Identify which cell holds the provided text, then report its (x, y) central coordinate. 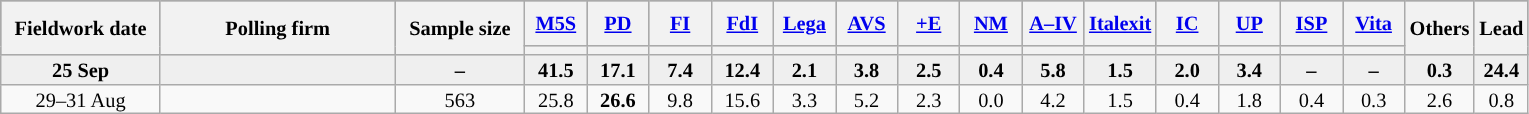
25.8 (556, 98)
9.8 (680, 98)
7.4 (680, 70)
41.5 (556, 70)
0.0 (991, 98)
2.1 (804, 70)
M5S (556, 22)
UP (1249, 22)
Vita (1374, 22)
4.2 (1053, 98)
Polling firm (278, 28)
FdI (742, 22)
5.8 (1053, 70)
3.4 (1249, 70)
29–31 Aug (81, 98)
Others (1440, 28)
24.4 (1501, 70)
IC (1187, 22)
2.3 (929, 98)
25 Sep (81, 70)
Sample size (460, 28)
AVS (867, 22)
3.8 (867, 70)
Italexit (1120, 22)
NM (991, 22)
FI (680, 22)
2.5 (929, 70)
2.6 (1440, 98)
5.2 (867, 98)
0.8 (1501, 98)
3.3 (804, 98)
Fieldwork date (81, 28)
2.0 (1187, 70)
26.6 (618, 98)
ISP (1311, 22)
Lega (804, 22)
17.1 (618, 70)
563 (460, 98)
12.4 (742, 70)
+E (929, 22)
15.6 (742, 98)
A–IV (1053, 22)
PD (618, 22)
1.8 (1249, 98)
Lead (1501, 28)
